Determine the (x, y) coordinate at the center of the cell enclosing the given text.  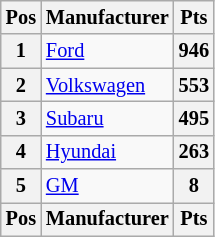
4 (21, 152)
Ford (108, 51)
946 (194, 51)
2 (21, 85)
5 (21, 186)
Subaru (108, 118)
Hyundai (108, 152)
263 (194, 152)
GM (108, 186)
8 (194, 186)
553 (194, 85)
Volkswagen (108, 85)
495 (194, 118)
1 (21, 51)
3 (21, 118)
